Return [x, y] of the center of cell containing provided text 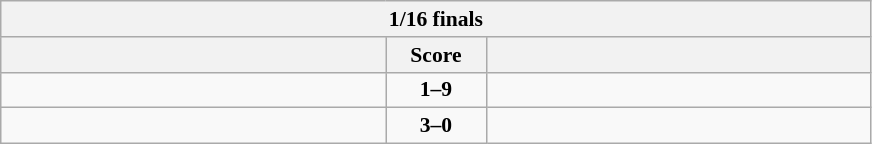
Score [436, 55]
3–0 [436, 126]
1–9 [436, 90]
1/16 finals [436, 19]
